Detect which cell encompasses the target text, then output its (x, y) center coordinate. 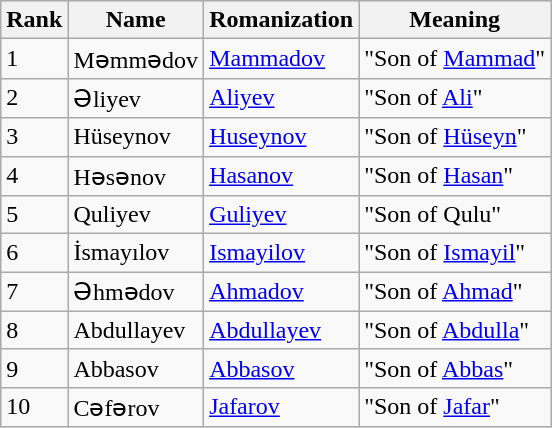
"Son of Hasan" (455, 176)
6 (34, 253)
Meaning (455, 20)
1 (34, 59)
Mammadov (282, 59)
"Son of Ali" (455, 98)
10 (34, 407)
5 (34, 215)
Cəfərov (136, 407)
Romanization (282, 20)
Rank (34, 20)
"Son of Abbas" (455, 368)
8 (34, 330)
3 (34, 137)
Quliyev (136, 215)
7 (34, 292)
Məmmədov (136, 59)
4 (34, 176)
Ismayilov (282, 253)
Ahmadov (282, 292)
"Son of Ismayil" (455, 253)
Əliyev (136, 98)
Həsənov (136, 176)
9 (34, 368)
İsmayılov (136, 253)
"Son of Hüseyn" (455, 137)
Aliyev (282, 98)
Guliyev (282, 215)
"Son of Ahmad" (455, 292)
Hüseynov (136, 137)
Huseynov (282, 137)
Jafarov (282, 407)
"Son of Jafar" (455, 407)
"Son of Qulu" (455, 215)
Əhmədov (136, 292)
2 (34, 98)
"Son of Abdulla" (455, 330)
Hasanov (282, 176)
Name (136, 20)
"Son of Mammad" (455, 59)
